Find where the given text appears and provide that cell's center as (x, y) coordinate. 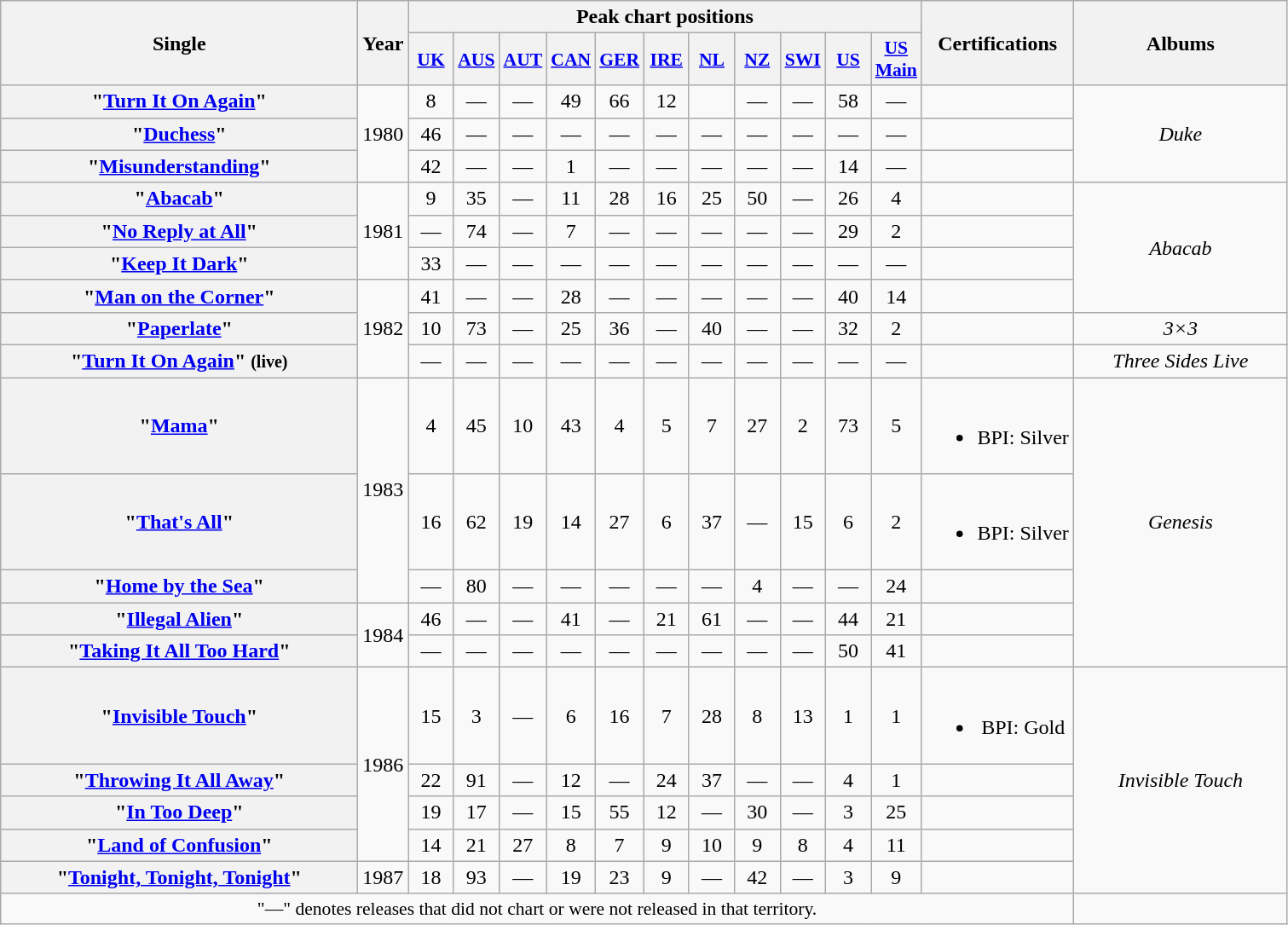
32 (847, 328)
"Man on the Corner" (179, 296)
1981 (384, 231)
"Misunderstanding" (179, 166)
3×3 (1180, 328)
"In Too Deep" (179, 812)
35 (476, 199)
Abacab (1180, 247)
1980 (384, 134)
26 (847, 199)
"Invisible Touch" (179, 716)
BPI: Gold (997, 716)
36 (619, 328)
"Abacab" (179, 199)
44 (847, 619)
1983 (384, 489)
74 (476, 231)
NZ (757, 60)
23 (619, 877)
"No Reply at All" (179, 231)
"—" denotes releases that did not chart or were not released in that territory. (537, 909)
1984 (384, 635)
66 (619, 101)
58 (847, 101)
Duke (1180, 134)
55 (619, 812)
CAN (571, 60)
61 (711, 619)
"Turn It On Again" (179, 101)
"Land of Confusion" (179, 845)
Peak chart positions (665, 17)
22 (431, 780)
AUS (476, 60)
Single (179, 43)
NL (711, 60)
Year (384, 43)
62 (476, 522)
33 (431, 263)
US Main (897, 60)
"Home by the Sea" (179, 587)
17 (476, 812)
1982 (384, 328)
"Taking It All Too Hard" (179, 651)
"That's All" (179, 522)
Albums (1180, 43)
IRE (667, 60)
80 (476, 587)
13 (803, 716)
"Turn It On Again" (live) (179, 361)
"Paperlate" (179, 328)
43 (571, 425)
GER (619, 60)
30 (757, 812)
"Throwing It All Away" (179, 780)
AUT (523, 60)
Certifications (997, 43)
93 (476, 877)
1986 (384, 764)
"Duchess" (179, 134)
"Keep It Dark" (179, 263)
US (847, 60)
91 (476, 780)
"Mama" (179, 425)
"Tonight, Tonight, Tonight" (179, 877)
SWI (803, 60)
45 (476, 425)
"Illegal Alien" (179, 619)
UK (431, 60)
29 (847, 231)
18 (431, 877)
49 (571, 101)
Invisible Touch (1180, 781)
Three Sides Live (1180, 361)
1987 (384, 877)
Genesis (1180, 522)
